Return the (x, y) coordinate for the center point of the cell that contains the specified text.  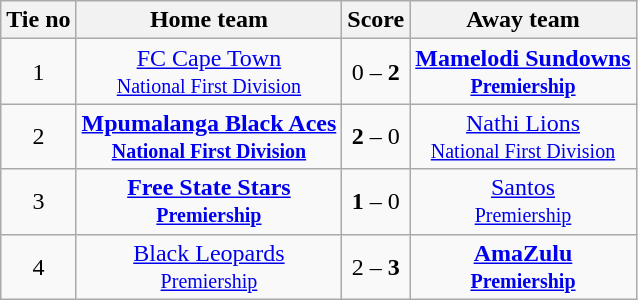
Score (376, 20)
1 – 0 (376, 202)
Mpumalanga Black Aces National First Division (209, 136)
1 (38, 72)
Mamelodi Sundowns Premiership (523, 72)
FC Cape Town National First Division (209, 72)
Black Leopards Premiership (209, 266)
Tie no (38, 20)
Santos Premiership (523, 202)
4 (38, 266)
Free State Stars Premiership (209, 202)
2 – 0 (376, 136)
0 – 2 (376, 72)
3 (38, 202)
AmaZulu Premiership (523, 266)
Nathi Lions National First Division (523, 136)
2 (38, 136)
2 – 3 (376, 266)
Away team (523, 20)
Home team (209, 20)
